Locate the cell with the specified text and output its (x, y) center coordinate. 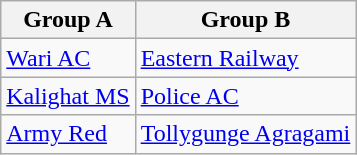
Police AC (246, 96)
Group B (246, 20)
Army Red (68, 134)
Tollygunge Agragami (246, 134)
Wari AC (68, 58)
Eastern Railway (246, 58)
Kalighat MS (68, 96)
Group A (68, 20)
